Identify which cell holds the provided text, then report its [X, Y] central coordinate. 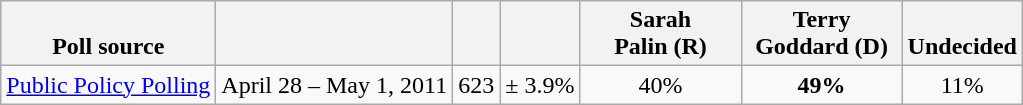
40% [660, 85]
± 3.9% [540, 85]
Public Policy Polling [108, 85]
623 [476, 85]
Poll source [108, 34]
Undecided [962, 34]
11% [962, 85]
April 28 – May 1, 2011 [334, 85]
TerryGoddard (D) [822, 34]
49% [822, 85]
SarahPalin (R) [660, 34]
